Extract the [x, y] coordinate from the center of the cell holding the provided text.  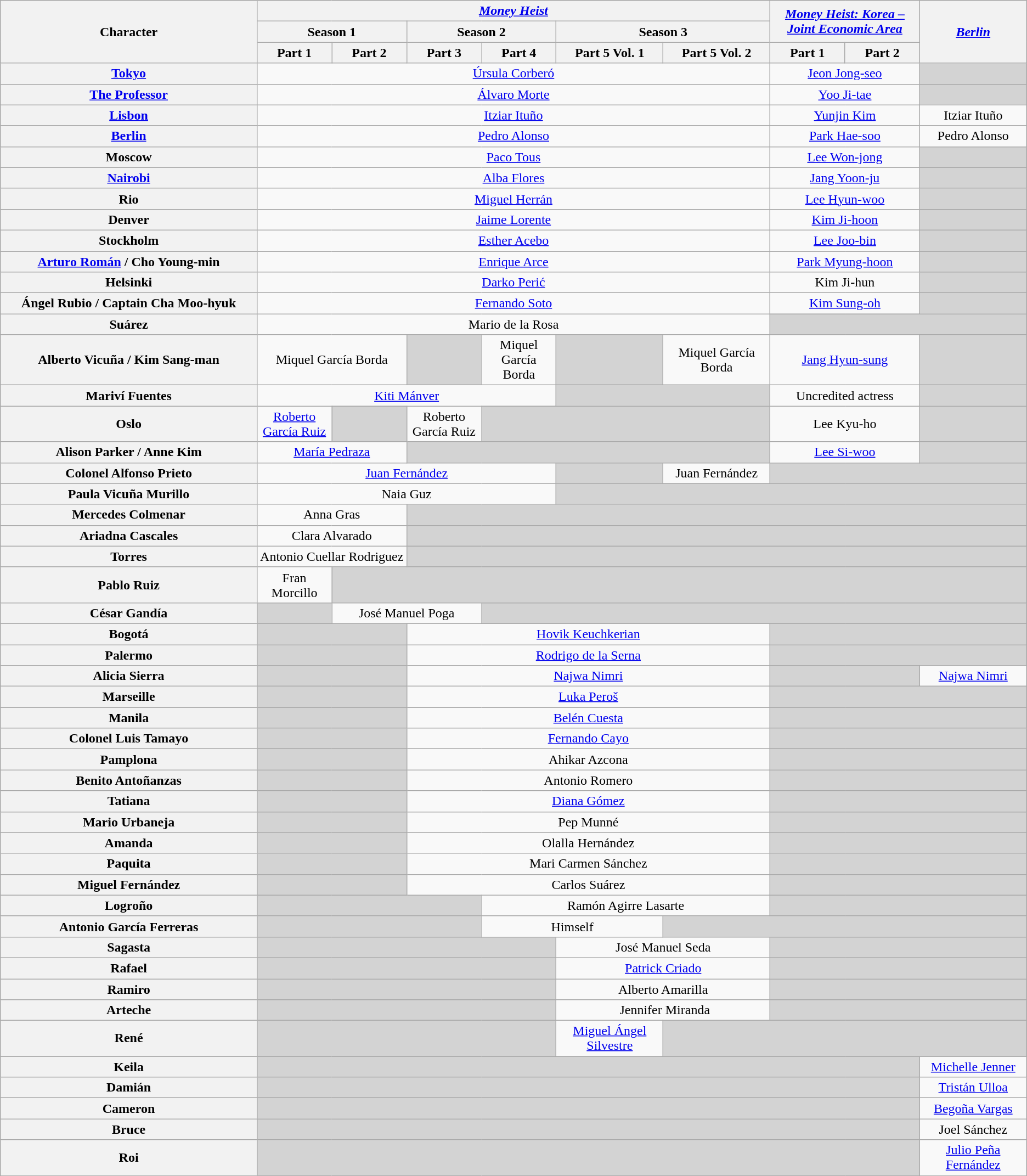
Kiti Mánver [407, 396]
Part 4 [519, 53]
Antonio Cuellar Rodriguez [331, 556]
Character [129, 32]
Torres [129, 556]
Part 5 Vol. 2 [716, 53]
Ramiro [129, 989]
Belén Cuesta [588, 718]
Roi [129, 1158]
Jennifer Miranda [663, 1010]
Logroño [129, 905]
Fran Morcillo [294, 585]
Michelle Jenner [973, 1067]
Mariví Fuentes [129, 396]
The Professor [129, 94]
Alberto Vicuña / Kim Sang-man [129, 360]
Rafael [129, 968]
Paquita [129, 864]
Miguel Herrán [513, 199]
Paula Vicuña Murillo [129, 494]
Luka Peroš [588, 697]
Keila [129, 1067]
Yunjin Kim [845, 115]
Damián [129, 1088]
Begoña Vargas [973, 1109]
Julio Peña Fernández [973, 1158]
Jang Yoon-ju [845, 178]
Esther Acebo [513, 240]
Money Heist [513, 11]
Part 3 [444, 53]
Cameron [129, 1109]
Patrick Criado [663, 968]
Nairobi [129, 178]
Mercedes Colmenar [129, 515]
Palermo [129, 655]
Marseille [129, 697]
Part 5 Vol. 1 [610, 53]
César Gandía [129, 613]
Colonel Luis Tamayo [129, 739]
Miguel Fernández [129, 885]
Kim Ji-hun [845, 283]
Lee Si-woo [845, 452]
Clara Alvarado [331, 536]
Lee Kyu-ho [845, 424]
Jeon Jong-seo [845, 74]
Hovik Keuchkerian [588, 634]
Tristán Ulloa [973, 1088]
Carlos Suárez [588, 885]
Ahikar Azcona [588, 759]
Naia Guz [407, 494]
Mario Urbaneja [129, 822]
Fernando Cayo [588, 739]
Pep Munné [588, 822]
Season 2 [482, 32]
Yoo Ji-tae [845, 94]
Lee Joo-bin [845, 240]
Alberto Amarilla [663, 989]
Joel Sánchez [973, 1129]
Park Myung-hoon [845, 262]
Antonio Romero [588, 780]
Benito Antoñanzas [129, 780]
Bogotá [129, 634]
Manila [129, 718]
Tokyo [129, 74]
Kim Sung-oh [845, 303]
Arteche [129, 1010]
Alicia Sierra [129, 676]
Park Hae-soo [845, 136]
Álvaro Morte [513, 94]
María Pedraza [331, 452]
Suárez [129, 324]
Denver [129, 220]
Enrique Arce [513, 262]
Darko Perić [513, 283]
Moscow [129, 157]
Jang Hyun-sung [845, 360]
Bruce [129, 1129]
Season 1 [331, 32]
Paco Tous [513, 157]
Money Heist: Korea – Joint Economic Area [845, 21]
Sagasta [129, 947]
Úrsula Corberó [513, 74]
Oslo [129, 424]
Rio [129, 199]
Lee Won-jong [845, 157]
René [129, 1038]
Ramón Agirre Lasarte [626, 905]
Diana Gómez [588, 801]
Ángel Rubio / Captain Cha Moo-hyuk [129, 303]
José Manuel Seda [663, 947]
Amanda [129, 843]
Tatiana [129, 801]
Alba Flores [513, 178]
Season 3 [663, 32]
Pamplona [129, 759]
Ariadna Cascales [129, 536]
Mari Carmen Sánchez [588, 864]
Uncredited actress [845, 396]
Jaime Lorente [513, 220]
Colonel Alfonso Prieto [129, 473]
Alison Parker / Anne Kim [129, 452]
Rodrigo de la Serna [588, 655]
José Manuel Poga [407, 613]
Helsinki [129, 283]
Anna Gras [331, 515]
Stockholm [129, 240]
Arturo Román / Cho Young-min [129, 262]
Kim Ji-hoon [845, 220]
Lee Hyun-woo [845, 199]
Himself [573, 926]
Miguel Ángel Silvestre [610, 1038]
Lisbon [129, 115]
Mario de la Rosa [513, 324]
Pablo Ruiz [129, 585]
Antonio García Ferreras [129, 926]
Fernando Soto [513, 303]
Olalla Hernández [588, 843]
